Return the [X, Y] coordinate for the center point of the cell that contains the specified text.  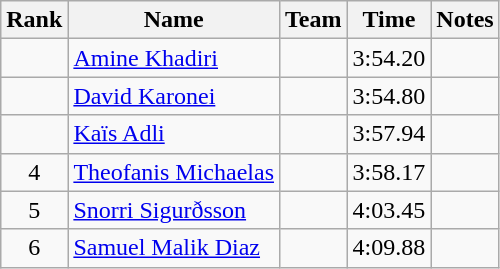
3:58.17 [389, 172]
Samuel Malik Diaz [174, 248]
Time [389, 20]
Kaïs Adli [174, 134]
4:03.45 [389, 210]
5 [34, 210]
Amine Khadiri [174, 58]
4:09.88 [389, 248]
David Karonei [174, 96]
4 [34, 172]
3:54.20 [389, 58]
Notes [465, 20]
Team [314, 20]
6 [34, 248]
Name [174, 20]
3:54.80 [389, 96]
Theofanis Michaelas [174, 172]
Snorri Sigurðsson [174, 210]
Rank [34, 20]
3:57.94 [389, 134]
